Extract the (x, y) coordinate from the center of the cell holding the provided text.  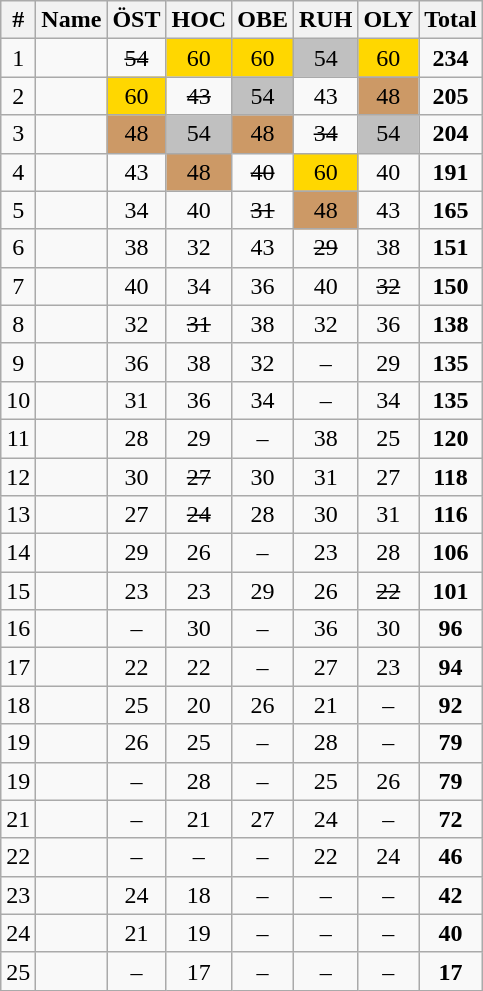
14 (18, 553)
OBE (263, 20)
96 (451, 629)
ÖST (136, 20)
46 (451, 857)
16 (18, 629)
42 (451, 895)
101 (451, 591)
7 (18, 286)
RUH (325, 20)
11 (18, 438)
138 (451, 324)
106 (451, 553)
12 (18, 477)
HOC (199, 20)
OLY (388, 20)
Total (451, 20)
150 (451, 286)
4 (18, 172)
9 (18, 362)
92 (451, 705)
1 (18, 58)
118 (451, 477)
120 (451, 438)
8 (18, 324)
3 (18, 134)
191 (451, 172)
10 (18, 400)
116 (451, 515)
151 (451, 248)
165 (451, 210)
# (18, 20)
205 (451, 96)
72 (451, 819)
6 (18, 248)
13 (18, 515)
94 (451, 667)
15 (18, 591)
234 (451, 58)
2 (18, 96)
Name (72, 20)
20 (199, 705)
204 (451, 134)
5 (18, 210)
